Return (x, y) of the center of cell containing provided text 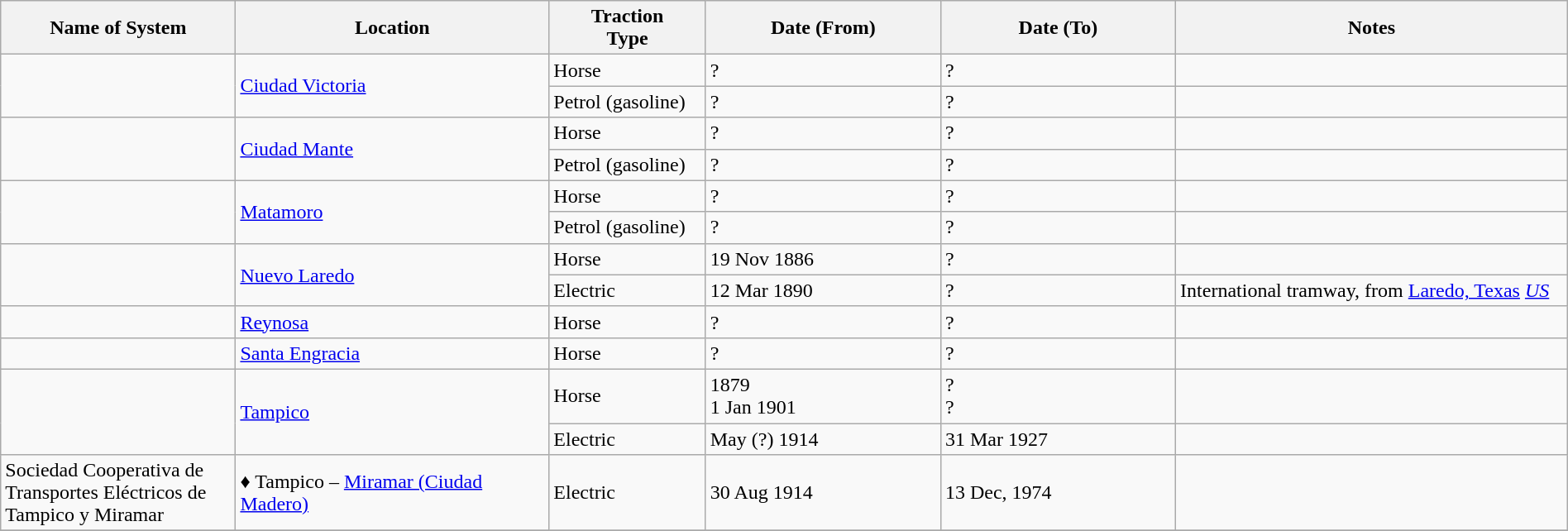
12 Mar 1890 (823, 290)
13 Dec, 1974 (1058, 493)
Nuevo Laredo (392, 275)
Sociedad Cooperativa de Transportes Eléctricos de Tampico y Miramar (118, 493)
Notes (1372, 28)
?? (1058, 395)
Reynosa (392, 322)
Ciudad Mante (392, 149)
Santa Engracia (392, 353)
Location (392, 28)
19 Nov 1886 (823, 259)
Matamoro (392, 212)
TractionType (627, 28)
May (?) 1914 (823, 439)
International tramway, from Laredo, Texas US (1372, 290)
Date (To) (1058, 28)
Ciudad Victoria (392, 86)
18791 Jan 1901 (823, 395)
31 Mar 1927 (1058, 439)
Tampico (392, 412)
Name of System (118, 28)
30 Aug 1914 (823, 493)
♦ Tampico – Miramar (Ciudad Madero) (392, 493)
Date (From) (823, 28)
